Detect which cell encompasses the target text, then output its [x, y] center coordinate. 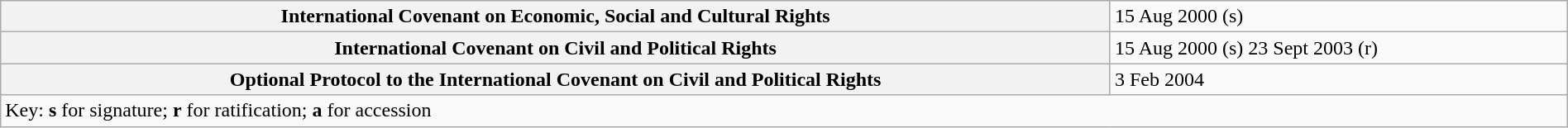
15 Aug 2000 (s) 23 Sept 2003 (r) [1338, 48]
Key: s for signature; r for ratification; a for accession [784, 111]
3 Feb 2004 [1338, 79]
Optional Protocol to the International Covenant on Civil and Political Rights [556, 79]
International Covenant on Economic, Social and Cultural Rights [556, 17]
15 Aug 2000 (s) [1338, 17]
International Covenant on Civil and Political Rights [556, 48]
